Scan for the cell matching the given text and deliver its (x, y) coordinate at center. 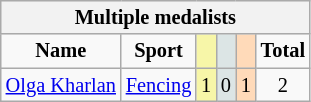
2 (283, 85)
Fencing (158, 85)
Olga Kharlan (61, 85)
Name (61, 51)
0 (226, 85)
Multiple medalists (156, 17)
Total (283, 51)
Sport (158, 51)
